Return the (X, Y) coordinate for the center point of the cell that contains the specified text.  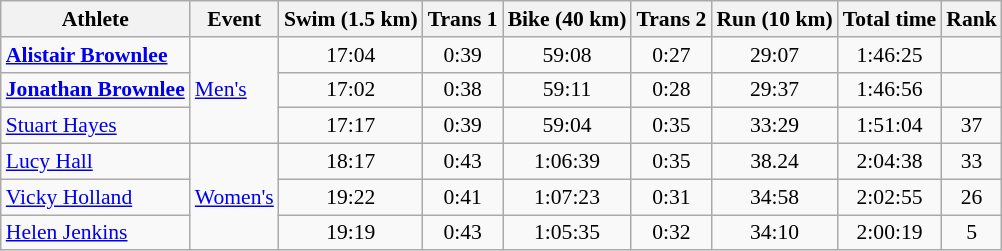
29:37 (774, 90)
1:51:04 (890, 126)
19:19 (351, 233)
33:29 (774, 126)
0:41 (463, 197)
Jonathan Brownlee (96, 90)
37 (972, 126)
Swim (1.5 km) (351, 19)
0:27 (671, 55)
0:38 (463, 90)
17:17 (351, 126)
Total time (890, 19)
5 (972, 233)
59:08 (568, 55)
Run (10 km) (774, 19)
29:07 (774, 55)
0:28 (671, 90)
17:04 (351, 55)
17:02 (351, 90)
Helen Jenkins (96, 233)
0:31 (671, 197)
59:11 (568, 90)
Event (234, 19)
Athlete (96, 19)
33 (972, 162)
19:22 (351, 197)
2:00:19 (890, 233)
Women's (234, 198)
1:07:23 (568, 197)
1:05:35 (568, 233)
Lucy Hall (96, 162)
34:10 (774, 233)
Men's (234, 90)
Stuart Hayes (96, 126)
1:46:56 (890, 90)
26 (972, 197)
34:58 (774, 197)
18:17 (351, 162)
Trans 1 (463, 19)
38.24 (774, 162)
2:02:55 (890, 197)
1:46:25 (890, 55)
59:04 (568, 126)
0:32 (671, 233)
Bike (40 km) (568, 19)
1:06:39 (568, 162)
2:04:38 (890, 162)
Vicky Holland (96, 197)
Alistair Brownlee (96, 55)
Rank (972, 19)
Trans 2 (671, 19)
